From the cell containing the given text, extract its center point as (x, y) coordinate. 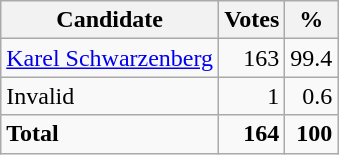
100 (312, 134)
Candidate (110, 20)
Votes (252, 20)
Invalid (110, 96)
Total (110, 134)
99.4 (312, 58)
163 (252, 58)
1 (252, 96)
164 (252, 134)
Karel Schwarzenberg (110, 58)
% (312, 20)
0.6 (312, 96)
